Find where the given text appears and provide that cell's center as [X, Y] coordinate. 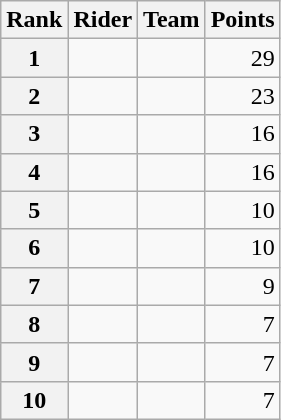
1 [34, 58]
6 [34, 248]
5 [34, 210]
23 [242, 96]
29 [242, 58]
3 [34, 134]
Team [172, 20]
Points [242, 20]
Rider [103, 20]
2 [34, 96]
8 [34, 324]
4 [34, 172]
Rank [34, 20]
